Identify which cell holds the provided text, then report its (x, y) central coordinate. 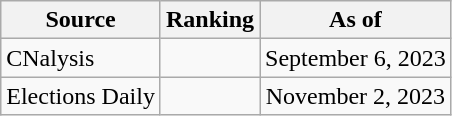
Ranking (210, 20)
November 2, 2023 (356, 96)
Source (81, 20)
September 6, 2023 (356, 58)
As of (356, 20)
CNalysis (81, 58)
Elections Daily (81, 96)
